Detect which cell encompasses the target text, then output its (x, y) center coordinate. 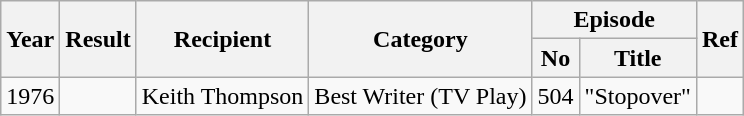
Title (638, 58)
504 (556, 96)
"Stopover" (638, 96)
Result (98, 39)
Ref (720, 39)
No (556, 58)
Episode (614, 20)
Keith Thompson (222, 96)
Category (420, 39)
Best Writer (TV Play) (420, 96)
Year (30, 39)
Recipient (222, 39)
1976 (30, 96)
